Pinpoint the cell where the given text exists, returning its (x, y) midpoint coordinate. 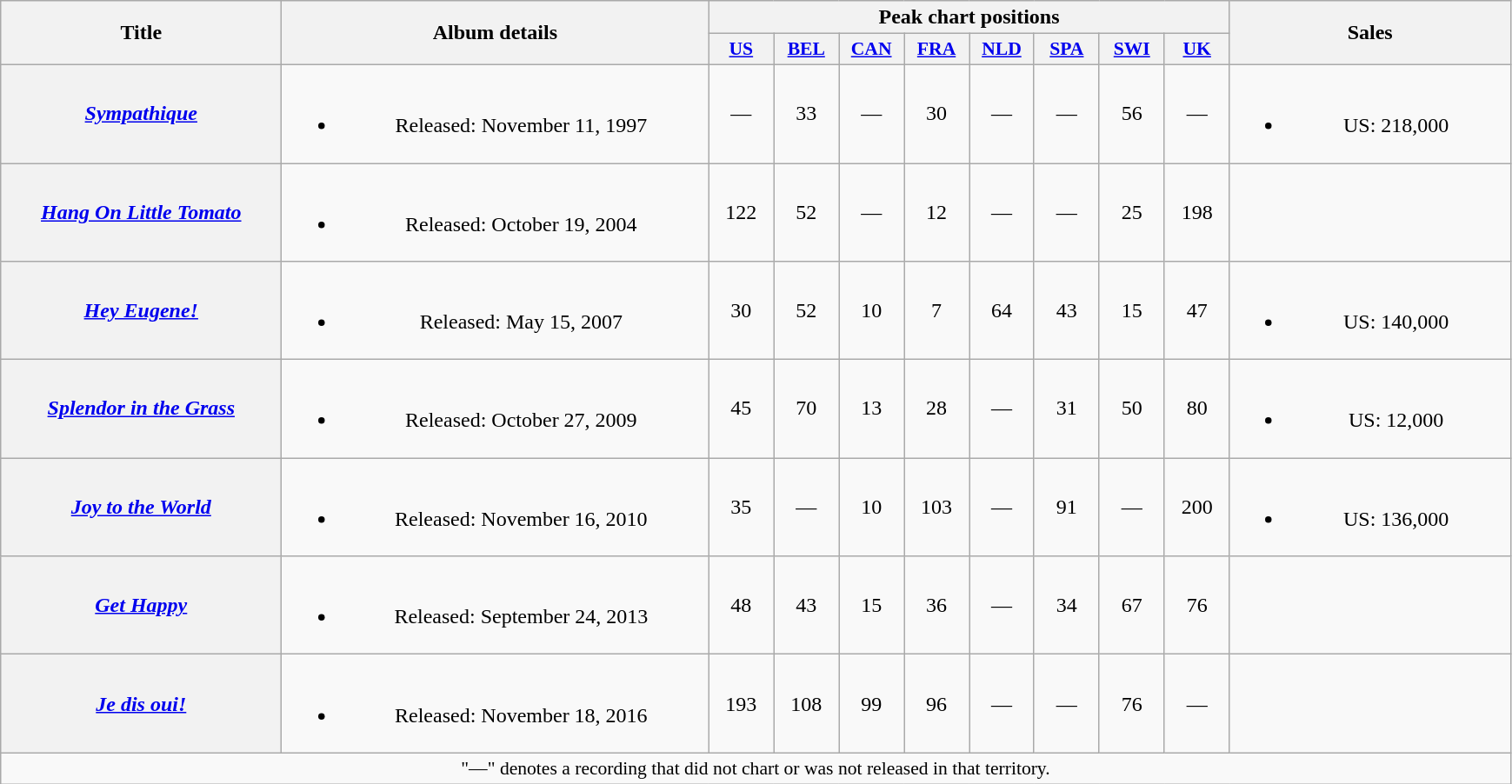
47 (1196, 311)
45 (741, 409)
35 (741, 508)
108 (807, 704)
34 (1066, 605)
198 (1196, 212)
CAN (871, 50)
80 (1196, 409)
SPA (1066, 50)
"—" denotes a recording that did not chart or was not released in that territory. (756, 768)
99 (871, 704)
50 (1132, 409)
70 (807, 409)
122 (741, 212)
Sympathique (141, 113)
33 (807, 113)
13 (871, 409)
US: 136,000 (1370, 508)
BEL (807, 50)
US: 12,000 (1370, 409)
Released: October 27, 2009 (496, 409)
US: 140,000 (1370, 311)
Hey Eugene! (141, 311)
Album details (496, 33)
US (741, 50)
36 (937, 605)
Released: May 15, 2007 (496, 311)
Joy to the World (141, 508)
Peak chart positions (969, 17)
25 (1132, 212)
Hang On Little Tomato (141, 212)
103 (937, 508)
12 (937, 212)
91 (1066, 508)
NLD (1002, 50)
Released: November 11, 1997 (496, 113)
FRA (937, 50)
Released: September 24, 2013 (496, 605)
64 (1002, 311)
31 (1066, 409)
UK (1196, 50)
Get Happy (141, 605)
US: 218,000 (1370, 113)
Title (141, 33)
56 (1132, 113)
96 (937, 704)
7 (937, 311)
Je dis oui! (141, 704)
Released: November 16, 2010 (496, 508)
193 (741, 704)
Released: October 19, 2004 (496, 212)
200 (1196, 508)
48 (741, 605)
Released: November 18, 2016 (496, 704)
SWI (1132, 50)
Splendor in the Grass (141, 409)
67 (1132, 605)
Sales (1370, 33)
28 (937, 409)
